Return (x, y) of the center of cell containing provided text 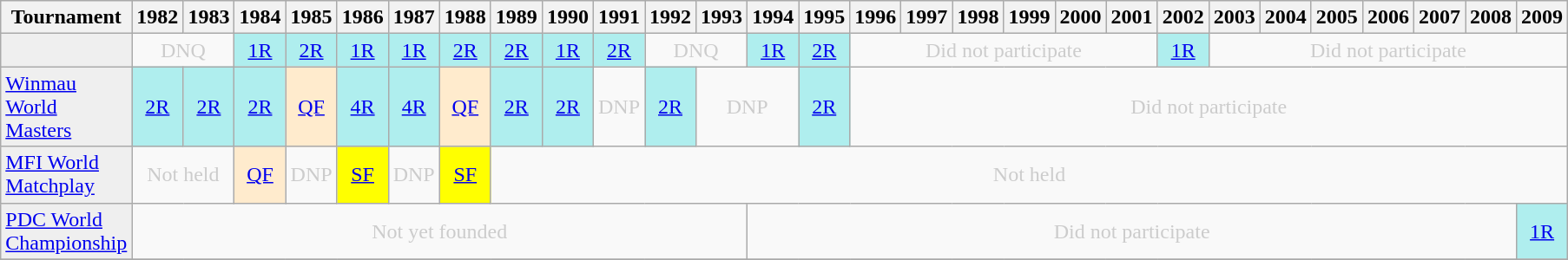
1999 (1030, 17)
1983 (208, 17)
Tournament (66, 17)
1993 (722, 17)
1986 (363, 17)
Not yet founded (439, 231)
2002 (1183, 17)
2005 (1337, 17)
2007 (1440, 17)
Winmau World Masters (66, 107)
2008 (1492, 17)
1982 (158, 17)
MFI World Matchplay (66, 175)
2000 (1080, 17)
1987 (413, 17)
1989 (516, 17)
1991 (618, 17)
1985 (311, 17)
1990 (568, 17)
2003 (1235, 17)
1984 (260, 17)
1995 (825, 17)
1998 (978, 17)
1997 (927, 17)
PDC World Championship (66, 231)
1994 (773, 17)
2001 (1132, 17)
2006 (1387, 17)
2009 (1542, 17)
1996 (875, 17)
2004 (1285, 17)
1988 (465, 17)
1992 (670, 17)
